Provide the (x, y) coordinate of the cell's center where the given text is located.  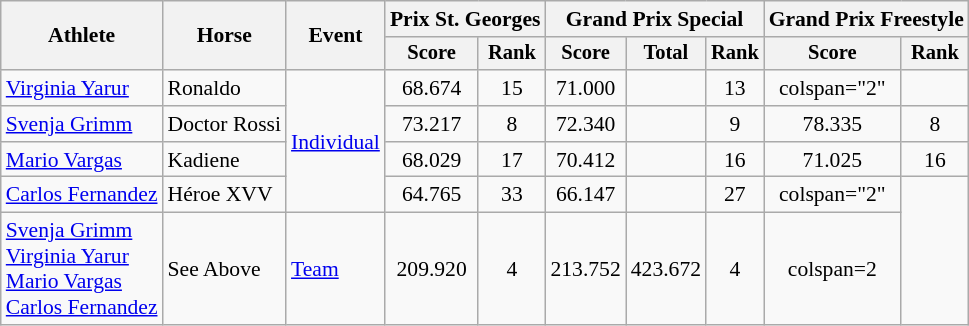
See Above (224, 269)
13 (735, 88)
Total (666, 54)
73.217 (432, 124)
Team (336, 269)
71.025 (832, 160)
17 (512, 160)
Individual (336, 141)
27 (735, 195)
colspan=2 (832, 269)
Ronaldo (224, 88)
Svenja Grimm (82, 124)
Grand Prix Special (654, 19)
Mario Vargas (82, 160)
213.752 (585, 269)
Kadiene (224, 160)
70.412 (585, 160)
33 (512, 195)
Prix St. Georges (466, 19)
64.765 (432, 195)
68.029 (432, 160)
Virginia Yarur (82, 88)
Svenja GrimmVirginia YarurMario VargasCarlos Fernandez (82, 269)
15 (512, 88)
78.335 (832, 124)
66.147 (585, 195)
71.000 (585, 88)
9 (735, 124)
209.920 (432, 269)
68.674 (432, 88)
Héroe XVV (224, 195)
Event (336, 36)
Athlete (82, 36)
Carlos Fernandez (82, 195)
Horse (224, 36)
Grand Prix Freestyle (866, 19)
Doctor Rossi (224, 124)
72.340 (585, 124)
423.672 (666, 269)
